Output the (x, y) coordinate of the center of the cell containing the given text.  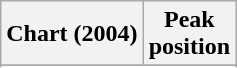
Peakposition (189, 34)
Chart (2004) (72, 34)
